Determine the (X, Y) coordinate at the center of the cell enclosing the given text.  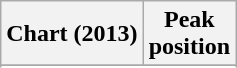
Chart (2013) (72, 34)
Peakposition (189, 34)
